Identify which cell holds the provided text, then report its (x, y) central coordinate. 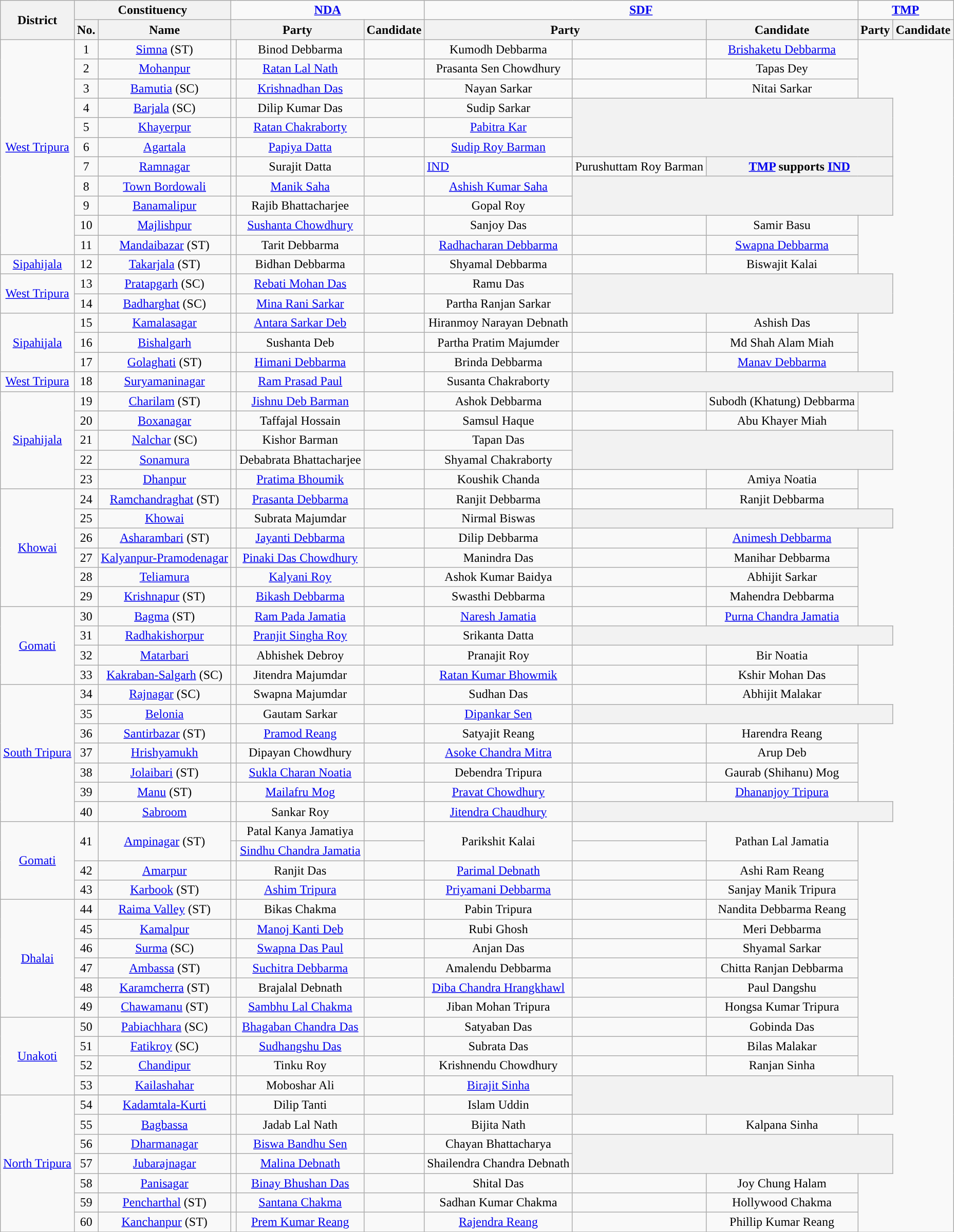
Ranjan Sinha (782, 1066)
Sindhu Chandra Jamatia (300, 850)
Gobinda Das (782, 1027)
TMP (906, 10)
Dipayan Chowdhury (300, 753)
Satyajit Reang (498, 733)
Ramu Das (498, 284)
Ashish Kumar Saha (498, 186)
Ratan Lal Nath (300, 69)
Abhishek Debroy (300, 655)
31 (86, 636)
Rajib Bhattacharjee (300, 205)
Krishnadhan Das (300, 88)
39 (86, 792)
Purushuttam Roy Barman (639, 166)
Amiya Noatia (782, 479)
Dilip Tanti (300, 1105)
27 (86, 557)
Shyamal Sarkar (782, 949)
Simna (ST) (164, 49)
Jitendra Chaudhury (498, 811)
Ambassa (ST) (164, 968)
Shyamal Chakraborty (498, 460)
Subrata Majumdar (300, 518)
Animesh Debbarma (782, 538)
45 (86, 929)
Md Shah Alam Miah (782, 343)
Sabroom (164, 811)
36 (86, 733)
Pabiachhara (SC) (164, 1027)
Birajit Sinha (498, 1085)
Karbook (ST) (164, 890)
Kishor Barman (300, 440)
North Tripura (38, 1163)
Ratan Chakraborty (300, 127)
16 (86, 343)
Hiranmoy Narayan Debnath (498, 323)
54 (86, 1105)
Abu Khayer Miah (782, 421)
Partha Pratim Majumder (498, 343)
Moboshar Ali (300, 1085)
Ashok Kumar Baidya (498, 577)
Surma (SC) (164, 949)
Sonamura (164, 460)
46 (86, 949)
Paul Dangshu (782, 988)
Sambhu Lal Chakma (300, 1007)
TMP supports IND (799, 166)
Kadamtala-Kurti (164, 1105)
Jitendra Majumdar (300, 675)
Purna Chandra Jamatia (782, 616)
Bishalgarh (164, 343)
Teliamura (164, 577)
Subodh (Khatung) Debbarma (782, 401)
Satyaban Das (498, 1027)
Suchitra Debbarma (300, 968)
Golaghati (ST) (164, 362)
37 (86, 753)
3 (86, 88)
21 (86, 440)
Jolaibari (ST) (164, 772)
Dhananjoy Tripura (782, 792)
30 (86, 616)
Ram Prasad Paul (300, 382)
Unakoti (38, 1056)
49 (86, 1007)
Partha Ranjan Sarkar (498, 304)
Taffajal Hossain (300, 421)
Nitai Sarkar (782, 88)
Samir Basu (782, 225)
Jadab Lal Nath (300, 1124)
Manindra Das (498, 557)
24 (86, 499)
43 (86, 890)
14 (86, 304)
Manav Debbarma (782, 362)
Hollywood Chakma (782, 1203)
Koushik Chanda (498, 479)
Manihar Debbarma (782, 557)
5 (86, 127)
Bidhan Debbarma (300, 264)
22 (86, 460)
51 (86, 1046)
Biswajit Kalai (782, 264)
Belonia (164, 714)
Pranajit Roy (498, 655)
Krishnendu Chowdhury (498, 1066)
Pranjit Singha Roy (300, 636)
Dhanpur (164, 479)
53 (86, 1085)
Ashok Debbarma (498, 401)
Raima Valley (ST) (164, 909)
Prasanta Debbarma (300, 499)
9 (86, 205)
55 (86, 1124)
Asoke Chandra Mitra (498, 753)
Nandita Debbarma Reang (782, 909)
Phillip Kumar Reang (782, 1222)
Amarpur (164, 870)
Debendra Tripura (498, 772)
Prasanta Sen Chowdhury (498, 69)
Subrata Das (498, 1046)
48 (86, 988)
10 (86, 225)
Bikas Chakma (300, 909)
Jayanti Debbarma (300, 538)
Shyamal Debbarma (498, 264)
Bamutia (SC) (164, 88)
Binod Debbarma (300, 49)
Chitta Ranjan Debbarma (782, 968)
Gopal Roy (498, 205)
11 (86, 245)
Tapas Dey (782, 69)
44 (86, 909)
41 (86, 841)
Santirbazar (ST) (164, 733)
Sushanta Chowdhury (300, 225)
Bagbassa (164, 1124)
Dipankar Sen (498, 714)
NDA (327, 10)
Parimal Debnath (498, 870)
Samsul Haque (498, 421)
58 (86, 1183)
Dilip Kumar Das (300, 108)
Ratan Kumar Bhowmik (498, 675)
2 (86, 69)
Bikash Debbarma (300, 597)
Mina Rani Sarkar (300, 304)
Chayan Bhattacharya (498, 1144)
Mahendra Debbarma (782, 597)
Antara Sarkar Deb (300, 323)
South Tripura (38, 753)
Pramod Reang (300, 733)
Nalchar (SC) (164, 440)
Bhagaban Chandra Das (300, 1027)
Dhalai (38, 958)
Joy Chung Halam (782, 1183)
56 (86, 1144)
40 (86, 811)
Karamcherra (ST) (164, 988)
Prem Kumar Reang (300, 1222)
Name (164, 30)
Pathan Lal Jamatia (782, 841)
Gaurab (Shihanu) Mog (782, 772)
Tinku Roy (300, 1066)
Swapna Debbarma (782, 245)
Bilas Malakar (782, 1046)
47 (86, 968)
IND (498, 166)
Abhijit Sarkar (782, 577)
Ranjit Das (300, 870)
Town Bordowali (164, 186)
Banamalipur (164, 205)
Kalpana Sinha (782, 1124)
50 (86, 1027)
Srikanta Datta (498, 636)
35 (86, 714)
Surajit Datta (300, 166)
Sanjoy Das (498, 225)
Kakraban-Salgarh (SC) (164, 675)
Khayerpur (164, 127)
Nirmal Biswas (498, 518)
Papiya Datta (300, 147)
Agartala (164, 147)
Parikshit Kalai (498, 841)
17 (86, 362)
District (38, 20)
33 (86, 675)
Jiban Mohan Tripura (498, 1007)
Rajnagar (SC) (164, 694)
Sadhan Kumar Chakma (498, 1203)
Pinaki Das Chowdhury (300, 557)
Binay Bhushan Das (300, 1183)
Bir Noatia (782, 655)
Sanjay Manik Tripura (782, 890)
Brishaketu Debbarma (782, 49)
Shailendra Chandra Debnath (498, 1163)
Tapan Das (498, 440)
Himani Debbarma (300, 362)
Pabitra Kar (498, 127)
Mohanpur (164, 69)
13 (86, 284)
60 (86, 1222)
7 (86, 166)
26 (86, 538)
Brajalal Debnath (300, 988)
Kalyani Roy (300, 577)
Kailashahar (164, 1085)
Ashim Tripura (300, 890)
Suryamaninagar (164, 382)
Ram Pada Jamatia (300, 616)
Kshir Mohan Das (782, 675)
Dilip Debbarma (498, 538)
Pratapgarh (SC) (164, 284)
Asharambari (ST) (164, 538)
Sukla Charan Noatia (300, 772)
Kamalasagar (164, 323)
Ashi Ram Reang (782, 870)
6 (86, 147)
Hongsa Kumar Tripura (782, 1007)
Dharmanagar (164, 1144)
Sudhangshu Das (300, 1046)
Kamalpur (164, 929)
Matarbari (164, 655)
Manik Saha (300, 186)
Ramnagar (164, 166)
Diba Chandra Hrangkhawl (498, 988)
Ampinagar (ST) (164, 841)
19 (86, 401)
Radhakishorpur (164, 636)
Swapna Das Paul (300, 949)
No. (86, 30)
Charilam (ST) (164, 401)
25 (86, 518)
Rajendra Reang (498, 1222)
Pravat Chowdhury (498, 792)
Hrishyamukh (164, 753)
57 (86, 1163)
Patal Kanya Jamatiya (300, 831)
Chawamanu (ST) (164, 1007)
Fatikroy (SC) (164, 1046)
Sudip Sarkar (498, 108)
Majlishpur (164, 225)
38 (86, 772)
Pratima Bhoumik (300, 479)
8 (86, 186)
1 (86, 49)
59 (86, 1203)
Swasthi Debbarma (498, 597)
Boxanagar (164, 421)
Jubarajnagar (164, 1163)
Sushanta Deb (300, 343)
20 (86, 421)
12 (86, 264)
34 (86, 694)
Kanchanpur (ST) (164, 1222)
Anjan Das (498, 949)
Kumodh Debbarma (498, 49)
Barjala (SC) (164, 108)
18 (86, 382)
Bagma (ST) (164, 616)
Takarjala (ST) (164, 264)
SDF (641, 10)
Islam Uddin (498, 1105)
Pabin Tripura (498, 909)
Biswa Bandhu Sen (300, 1144)
29 (86, 597)
Nayan Sarkar (498, 88)
Radhacharan Debbarma (498, 245)
Sudhan Das (498, 694)
Priyamani Debbarma (498, 890)
Sankar Roy (300, 811)
Mailafru Mog (300, 792)
15 (86, 323)
Krishnapur (ST) (164, 597)
Susanta Chakraborty (498, 382)
Kalyanpur-Pramodenagar (164, 557)
52 (86, 1066)
Debabrata Bhattacharjee (300, 460)
Ramchandraghat (ST) (164, 499)
4 (86, 108)
Bijita Nath (498, 1124)
Shital Das (498, 1183)
Tarit Debbarma (300, 245)
Rebati Mohan Das (300, 284)
Mandaibazar (ST) (164, 245)
Brinda Debbarma (498, 362)
Panisagar (164, 1183)
Jishnu Deb Barman (300, 401)
Santana Chakma (300, 1203)
Malina Debnath (300, 1163)
Ashish Das (782, 323)
42 (86, 870)
Manoj Kanti Deb (300, 929)
Abhijit Malakar (782, 694)
Naresh Jamatia (498, 616)
Amalendu Debbarma (498, 968)
Manu (ST) (164, 792)
Constituency (153, 10)
Meri Debbarma (782, 929)
Rubi Ghosh (498, 929)
Pencharthal (ST) (164, 1203)
28 (86, 577)
Sudip Roy Barman (498, 147)
Badharghat (SC) (164, 304)
Arup Deb (782, 753)
Chandipur (164, 1066)
Gautam Sarkar (300, 714)
23 (86, 479)
32 (86, 655)
Harendra Reang (782, 733)
Swapna Majumdar (300, 694)
